Return (X, Y) of the center of cell containing provided text 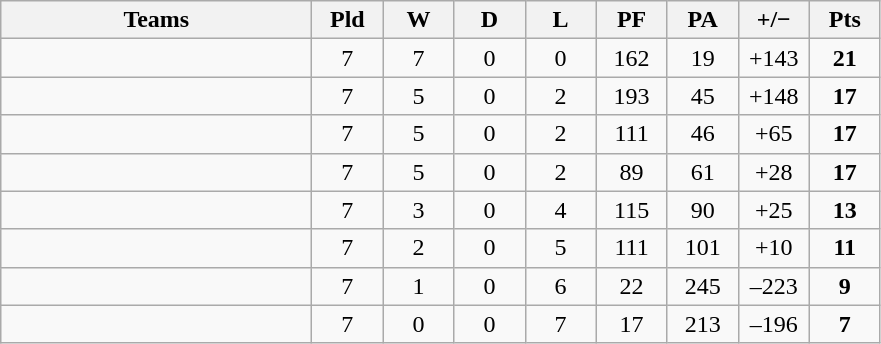
Pld (348, 20)
1 (418, 286)
–196 (774, 324)
L (560, 20)
162 (632, 58)
45 (702, 96)
+/− (774, 20)
Teams (156, 20)
21 (844, 58)
+65 (774, 134)
6 (560, 286)
101 (702, 248)
+148 (774, 96)
90 (702, 210)
W (418, 20)
+143 (774, 58)
19 (702, 58)
61 (702, 172)
D (490, 20)
+25 (774, 210)
3 (418, 210)
89 (632, 172)
PF (632, 20)
Pts (844, 20)
115 (632, 210)
22 (632, 286)
11 (844, 248)
PA (702, 20)
+28 (774, 172)
–223 (774, 286)
9 (844, 286)
+10 (774, 248)
46 (702, 134)
193 (632, 96)
13 (844, 210)
245 (702, 286)
4 (560, 210)
213 (702, 324)
